Detect which cell encompasses the target text, then output its (X, Y) center coordinate. 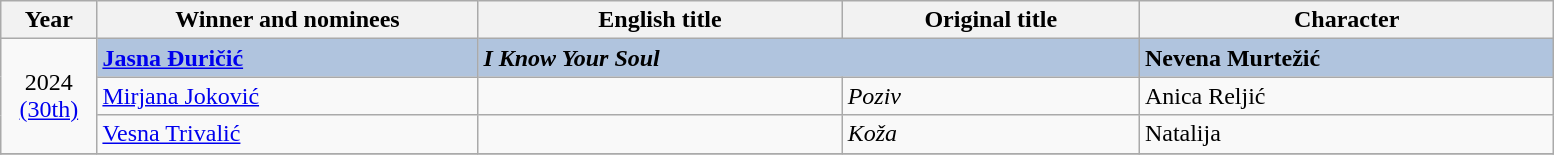
Poziv (990, 96)
2024(30th) (49, 96)
Anica Reljić (1346, 96)
Nevena Murtežić (1346, 58)
Original title (990, 20)
Year (49, 20)
Koža (990, 134)
Character (1346, 20)
Winner and nominees (288, 20)
Jasna Đuričić (288, 58)
I Know Your Soul (808, 58)
English title (660, 20)
Vesna Trivalić (288, 134)
Mirjana Joković (288, 96)
Natalija (1346, 134)
